For the text-containing cell, return its midpoint in [X, Y] coordinate format. 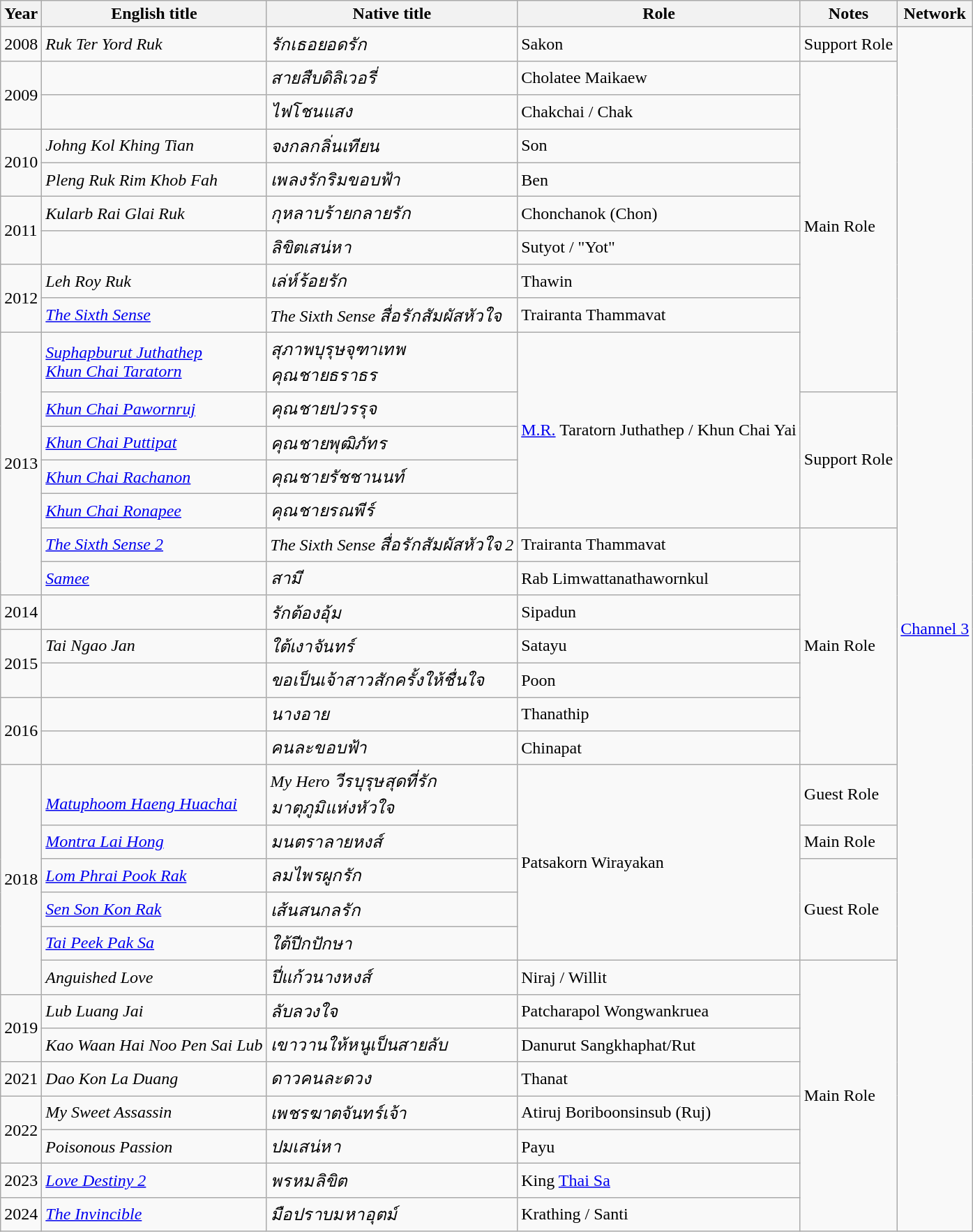
The Sixth Sense สื่อรักสัมผัสหัวใจ [392, 315]
Suphapburut JuthathepKhun Chai Taratorn [154, 362]
ขอเป็นเจ้าสาวสักครั้งให้ชื่นใจ [392, 679]
2023 [21, 1180]
ลิขิตเสน่หา [392, 247]
Danurut Sangkhaphat/Rut [659, 1045]
Kularb Rai Glai Ruk [154, 213]
2021 [21, 1079]
Kao Waan Hai Noo Pen Sai Lub [154, 1045]
Channel 3 [935, 629]
Ben [659, 180]
คุณชายปวรรุจ [392, 409]
Samee [154, 579]
มนตราลายหงส์ [392, 841]
Notes [848, 14]
Montra Lai Hong [154, 841]
Khun Chai Ronapee [154, 511]
ใต้เงาจันทร์ [392, 646]
Cholatee Maikaew [659, 78]
Krathing / Santi [659, 1214]
The Invincible [154, 1214]
กุหลาบร้ายกลายรัก [392, 213]
ลับลวงใจ [392, 1012]
2014 [21, 613]
2019 [21, 1028]
My Sweet Assassin [154, 1113]
Khun Chai Rachanon [154, 477]
รักเธอยอดรัก [392, 45]
สายสืบดิลิเวอรี่ [392, 78]
เขาวานให้หนูเป็นสายลับ [392, 1045]
เพชรฆาตจันทร์เจ้า [392, 1113]
คุณชายพุฒิภัทร [392, 442]
Sutyot / "Yot" [659, 247]
พรหมลิขิต [392, 1180]
Ruk Ter Yord Ruk [154, 45]
สามี [392, 579]
Satayu [659, 646]
Payu [659, 1147]
Khun Chai Pawornruj [154, 409]
ไฟโชนแสง [392, 112]
Chinapat [659, 748]
Patsakorn Wirayakan [659, 862]
Tai Ngao Jan [154, 646]
ลมไพรผูกรัก [392, 876]
English title [154, 14]
Matuphoom Haeng Huachai [154, 795]
ปมเสน่หา [392, 1147]
Poisonous Passion [154, 1147]
Son [659, 145]
2013 [21, 463]
มือปราบมหาอุตม์ [392, 1214]
Thanat [659, 1079]
2011 [21, 230]
2009 [21, 95]
My Hero วีรบุรุษสุดที่รักมาตุภูมิแห่งหัวใจ [392, 795]
Sipadun [659, 613]
M.R. Taratorn Juthathep / Khun Chai Yai [659, 430]
King Thai Sa [659, 1180]
Niraj / Willit [659, 977]
ปี่แก้วนางหงส์ [392, 977]
จงกลกลิ่นเทียน [392, 145]
คุณชายรณพีร์ [392, 511]
Year [21, 14]
Network [935, 14]
2012 [21, 299]
Native title [392, 14]
Sakon [659, 45]
The Sixth Sense สื่อรักสัมผัสหัวใจ 2 [392, 544]
เส้นสนกลรัก [392, 910]
2015 [21, 663]
2010 [21, 162]
รักต้องอุ้ม [392, 613]
2022 [21, 1130]
Thawin [659, 282]
เล่ห์ร้อยรัก [392, 282]
2008 [21, 45]
สุภาพบุรุษจุฑาเทพคุณชายธราธร [392, 362]
Lom Phrai Pook Rak [154, 876]
คุณชายรัชชานนท์ [392, 477]
Leh Roy Ruk [154, 282]
เพลงรักริมขอบฟ้า [392, 180]
คนละขอบฟ้า [392, 748]
Lub Luang Jai [154, 1012]
Chonchanok (Chon) [659, 213]
ใต้ปีกปักษา [392, 943]
2016 [21, 731]
Rab Limwattanathawornkul [659, 579]
2018 [21, 879]
The Sixth Sense 2 [154, 544]
The Sixth Sense [154, 315]
Khun Chai Puttipat [154, 442]
ดาวคนละดวง [392, 1079]
Poon [659, 679]
Role [659, 14]
Anguished Love [154, 977]
Thanathip [659, 714]
Atiruj Boriboonsinsub (Ruj) [659, 1113]
Tai Peek Pak Sa [154, 943]
Dao Kon La Duang [154, 1079]
Johng Kol Khing Tian [154, 145]
Patcharapol Wongwankruea [659, 1012]
Pleng Ruk Rim Khob Fah [154, 180]
Sen Son Kon Rak [154, 910]
นางอาย [392, 714]
2024 [21, 1214]
Love Destiny 2 [154, 1180]
Chakchai / Chak [659, 112]
